Pinpoint the cell where the given text exists, returning its (x, y) midpoint coordinate. 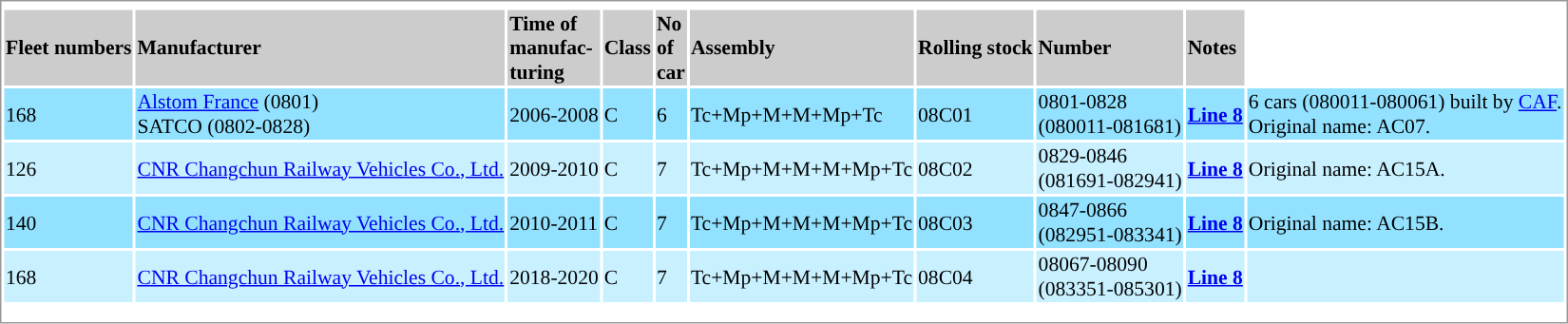
Rolling stock (976, 48)
Tc+Mp+M+M+Mp+Tc (801, 114)
0847-0866(082951-083341) (1110, 222)
Time of manufac-turing (555, 48)
2018-2020 (555, 276)
Notes (1214, 48)
Fleet numbers (68, 48)
Alstom France (0801) SATCO (0802-0828) (321, 114)
0829-0846(081691-082941) (1110, 168)
Assembly (801, 48)
2006-2008 (555, 114)
0801-0828(080011-081681) (1110, 114)
Original name: AC15B. (1405, 222)
No of car (671, 48)
08C03 (976, 222)
08C02 (976, 168)
Manufacturer (321, 48)
08C01 (976, 114)
Class (627, 48)
140 (68, 222)
6 cars (080011-080061) built by CAF. Original name: AC07. (1405, 114)
08C04 (976, 276)
2009-2010 (555, 168)
2010-2011 (555, 222)
08067-08090(083351-085301) (1110, 276)
Original name: AC15A. (1405, 168)
Number (1110, 48)
6 (671, 114)
126 (68, 168)
